Extract the [x, y] coordinate from the center of the cell holding the provided text.  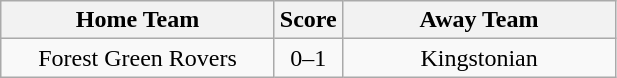
Away Team [479, 20]
Kingstonian [479, 58]
Score [308, 20]
0–1 [308, 58]
Forest Green Rovers [138, 58]
Home Team [138, 20]
